Output the [X, Y] coordinate of the center of the cell containing the given text.  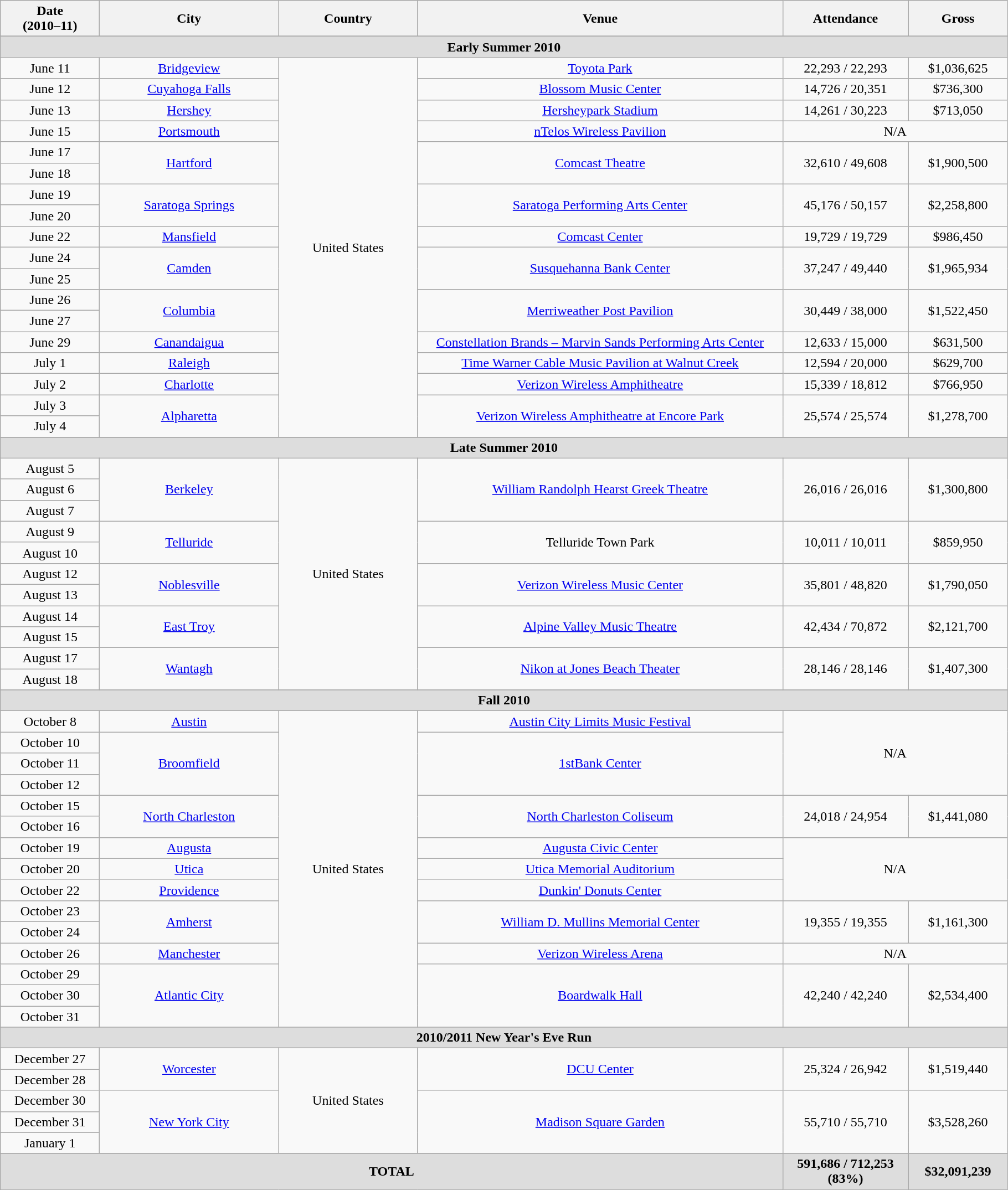
Toyota Park [600, 68]
1stBank Center [600, 764]
August 10 [50, 553]
45,176 / 50,157 [845, 205]
Nikon at Jones Beach Theater [600, 669]
$736,300 [958, 89]
30,449 / 38,000 [845, 311]
October 11 [50, 764]
Utica [189, 869]
Verizon Wireless Amphitheatre [600, 384]
$3,528,260 [958, 1122]
nTelos Wireless Pavilion [600, 131]
2010/2011 New Year's Eve Run [504, 1038]
December 31 [50, 1122]
Comcast Center [600, 236]
Hersheypark Stadium [600, 110]
Verizon Wireless Amphitheatre at Encore Park [600, 416]
Austin City Limits Music Festival [600, 722]
42,240 / 42,240 [845, 996]
Wantagh [189, 669]
June 25 [50, 279]
55,710 / 55,710 [845, 1122]
October 22 [50, 890]
June 17 [50, 152]
Late Summer 2010 [504, 447]
East Troy [189, 627]
Venue [600, 19]
Madison Square Garden [600, 1122]
$32,091,239 [958, 1172]
$631,500 [958, 342]
$1,300,800 [958, 490]
August 13 [50, 595]
Broomfield [189, 764]
October 29 [50, 975]
Date(2010–11) [50, 19]
Blossom Music Center [600, 89]
City [189, 19]
$1,519,440 [958, 1069]
Merriweather Post Pavilion [600, 311]
25,324 / 26,942 [845, 1069]
North Charleston [189, 816]
October 24 [50, 932]
June 12 [50, 89]
37,247 / 49,440 [845, 268]
Augusta Civic Center [600, 848]
Country [348, 19]
19,355 / 19,355 [845, 921]
$1,441,080 [958, 816]
June 27 [50, 321]
June 22 [50, 236]
$1,965,934 [958, 268]
Amherst [189, 921]
Boardwalk Hall [600, 996]
Susquehanna Bank Center [600, 268]
$1,900,500 [958, 163]
12,594 / 20,000 [845, 363]
January 1 [50, 1143]
June 19 [50, 194]
June 20 [50, 215]
June 11 [50, 68]
Noblesville [189, 584]
26,016 / 26,016 [845, 490]
August 6 [50, 490]
June 13 [50, 110]
Columbia [189, 311]
24,018 / 24,954 [845, 816]
$629,700 [958, 363]
Early Summer 2010 [504, 47]
Telluride Town Park [600, 542]
Berkeley [189, 490]
October 15 [50, 806]
19,729 / 19,729 [845, 236]
$1,407,300 [958, 669]
TOTAL [392, 1172]
591,686 / 712,253 (83%) [845, 1172]
August 5 [50, 468]
Camden [189, 268]
Telluride [189, 542]
August 9 [50, 532]
July 4 [50, 426]
October 26 [50, 953]
July 1 [50, 363]
Verizon Wireless Arena [600, 953]
June 26 [50, 300]
Alpine Valley Music Theatre [600, 627]
Austin [189, 722]
December 27 [50, 1059]
August 12 [50, 574]
DCU Center [600, 1069]
August 7 [50, 511]
North Charleston Coliseum [600, 816]
Constellation Brands – Marvin Sands Performing Arts Center [600, 342]
William D. Mullins Memorial Center [600, 921]
$1,161,300 [958, 921]
$2,534,400 [958, 996]
October 30 [50, 996]
Time Warner Cable Music Pavilion at Walnut Creek [600, 363]
August 18 [50, 679]
July 3 [50, 405]
$1,790,050 [958, 584]
Cuyahoga Falls [189, 89]
Gross [958, 19]
$1,036,625 [958, 68]
$2,258,800 [958, 205]
June 29 [50, 342]
October 12 [50, 785]
$2,121,700 [958, 627]
Bridgeview [189, 68]
Dunkin' Donuts Center [600, 890]
Utica Memorial Auditorium [600, 869]
$766,950 [958, 384]
July 2 [50, 384]
22,293 / 22,293 [845, 68]
Providence [189, 890]
New York City [189, 1122]
Fall 2010 [504, 700]
Hershey [189, 110]
Portsmouth [189, 131]
October 19 [50, 848]
August 14 [50, 616]
Saratoga Performing Arts Center [600, 205]
25,574 / 25,574 [845, 416]
Comcast Theatre [600, 163]
Attendance [845, 19]
June 18 [50, 173]
28,146 / 28,146 [845, 669]
Manchester [189, 953]
October 23 [50, 911]
Worcester [189, 1069]
October 8 [50, 722]
Hartford [189, 163]
October 16 [50, 827]
August 15 [50, 637]
14,261 / 30,223 [845, 110]
Verizon Wireless Music Center [600, 584]
15,339 / 18,812 [845, 384]
December 30 [50, 1101]
35,801 / 48,820 [845, 584]
Raleigh [189, 363]
14,726 / 20,351 [845, 89]
December 28 [50, 1080]
Saratoga Springs [189, 205]
June 24 [50, 257]
June 15 [50, 131]
Canandaigua [189, 342]
$986,450 [958, 236]
October 20 [50, 869]
$713,050 [958, 110]
Alpharetta [189, 416]
October 10 [50, 743]
10,011 / 10,011 [845, 542]
August 17 [50, 658]
32,610 / 49,608 [845, 163]
$859,950 [958, 542]
$1,278,700 [958, 416]
42,434 / 70,872 [845, 627]
Mansfield [189, 236]
Charlotte [189, 384]
October 31 [50, 1017]
Atlantic City [189, 996]
William Randolph Hearst Greek Theatre [600, 490]
Augusta [189, 848]
12,633 / 15,000 [845, 342]
$1,522,450 [958, 311]
